For the text-containing cell, return its midpoint in [X, Y] coordinate format. 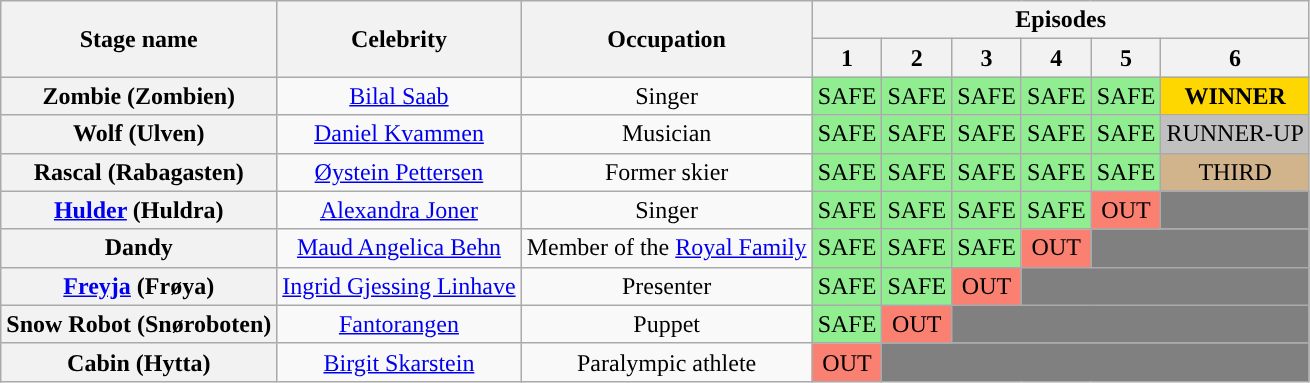
WINNER [1235, 96]
Musician [666, 134]
3 [987, 58]
Cabin (Hytta) [139, 362]
Occupation [666, 39]
4 [1056, 58]
Fantorangen [399, 324]
Ingrid Gjessing Linhave [399, 286]
5 [1126, 58]
Snow Robot (Snøroboten) [139, 324]
Puppet [666, 324]
Maud Angelica Behn [399, 248]
1 [847, 58]
Dandy [139, 248]
THIRD [1235, 172]
Alexandra Joner [399, 210]
Hulder (Huldra) [139, 210]
Bilal Saab [399, 96]
Zombie (Zombien) [139, 96]
Former skier [666, 172]
Birgit Skarstein [399, 362]
Wolf (Ulven) [139, 134]
Øystein Pettersen [399, 172]
RUNNER-UP [1235, 134]
Celebrity [399, 39]
Paralympic athlete [666, 362]
Presenter [666, 286]
2 [917, 58]
Episodes [1060, 20]
Freyja (Frøya) [139, 286]
Member of the Royal Family [666, 248]
Rascal (Rabagasten) [139, 172]
Daniel Kvammen [399, 134]
6 [1235, 58]
Stage name [139, 39]
